Output the [X, Y] coordinate of the center of the cell containing the given text.  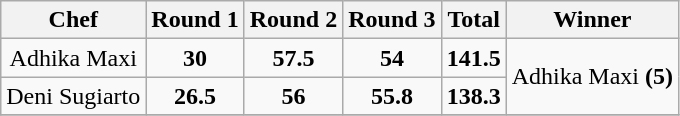
56 [293, 96]
Total [474, 20]
Chef [74, 20]
30 [195, 58]
Adhika Maxi (5) [592, 77]
Round 3 [392, 20]
Winner [592, 20]
55.8 [392, 96]
141.5 [474, 58]
Adhika Maxi [74, 58]
54 [392, 58]
Deni Sugiarto [74, 96]
Round 1 [195, 20]
138.3 [474, 96]
Round 2 [293, 20]
57.5 [293, 58]
26.5 [195, 96]
